Extract the [X, Y] coordinate from the center of the cell holding the provided text.  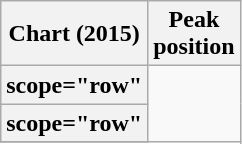
Chart (2015) [74, 34]
Peakposition [194, 34]
